Pinpoint the cell where the given text exists, returning its [X, Y] midpoint coordinate. 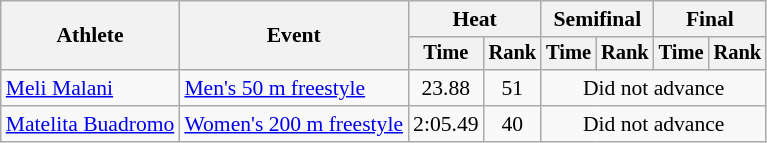
Heat [474, 19]
Athlete [90, 36]
51 [513, 88]
2:05.49 [446, 124]
23.88 [446, 88]
Semifinal [597, 19]
Matelita Buadromo [90, 124]
Final [710, 19]
Women's 200 m freestyle [294, 124]
Event [294, 36]
40 [513, 124]
Meli Malani [90, 88]
Men's 50 m freestyle [294, 88]
